For the text-containing cell, return its midpoint in (x, y) coordinate format. 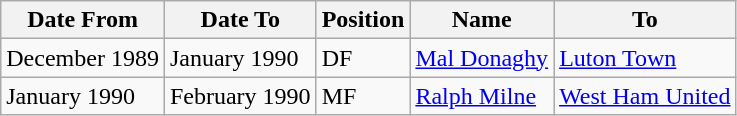
Position (363, 20)
Name (482, 20)
February 1990 (240, 96)
Mal Donaghy (482, 58)
Date From (83, 20)
West Ham United (645, 96)
Date To (240, 20)
To (645, 20)
DF (363, 58)
Ralph Milne (482, 96)
Luton Town (645, 58)
December 1989 (83, 58)
MF (363, 96)
